Detect which cell encompasses the target text, then output its (x, y) center coordinate. 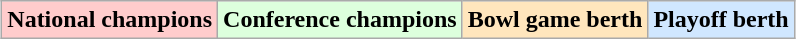
Bowl game berth (555, 20)
Conference champions (340, 20)
Playoff berth (721, 20)
National champions (110, 20)
